Pinpoint the cell where the given text exists, returning its [x, y] midpoint coordinate. 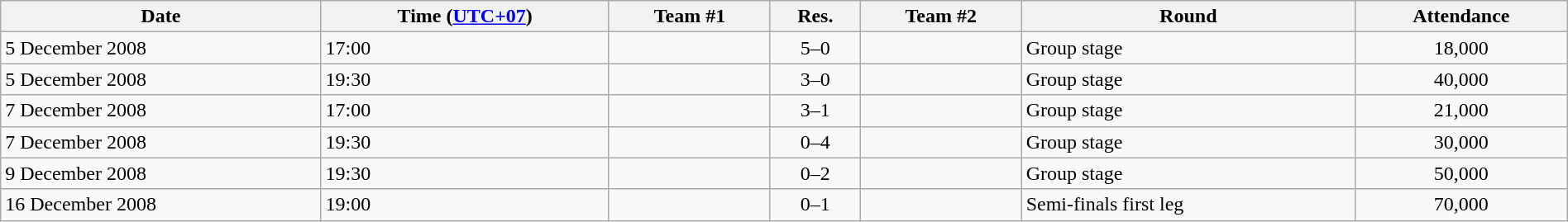
Time (UTC+07) [465, 17]
Round [1188, 17]
0–4 [815, 142]
Attendance [1460, 17]
40,000 [1460, 79]
0–1 [815, 205]
19:00 [465, 205]
3–0 [815, 79]
Team #2 [941, 17]
16 December 2008 [160, 205]
5–0 [815, 48]
Date [160, 17]
30,000 [1460, 142]
0–2 [815, 173]
50,000 [1460, 173]
18,000 [1460, 48]
3–1 [815, 111]
21,000 [1460, 111]
Res. [815, 17]
Team #1 [690, 17]
9 December 2008 [160, 173]
70,000 [1460, 205]
Semi-finals first leg [1188, 205]
